Capture the cell that displays the provided text and extract its (x, y) central coordinate. 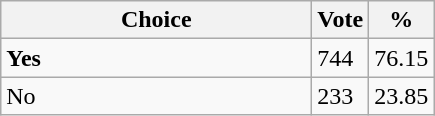
23.85 (402, 96)
76.15 (402, 58)
% (402, 20)
Yes (156, 58)
No (156, 96)
Choice (156, 20)
Vote (340, 20)
744 (340, 58)
233 (340, 96)
